From the cell containing the given text, extract its center point as [X, Y] coordinate. 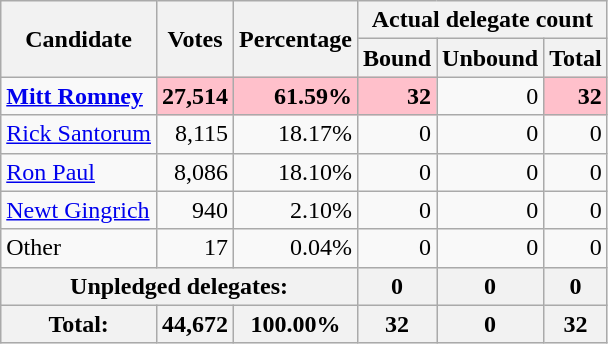
27,514 [194, 96]
Rick Santorum [79, 134]
2.10% [296, 210]
Unpledged delegates: [180, 286]
Votes [194, 39]
Unbound [490, 58]
18.10% [296, 172]
0.04% [296, 248]
Other [79, 248]
Actual delegate count [482, 20]
61.59% [296, 96]
Bound [396, 58]
940 [194, 210]
18.17% [296, 134]
Candidate [79, 39]
Percentage [296, 39]
17 [194, 248]
Ron Paul [79, 172]
Total [576, 58]
8,086 [194, 172]
Total: [79, 324]
44,672 [194, 324]
100.00% [296, 324]
8,115 [194, 134]
Newt Gingrich [79, 210]
Mitt Romney [79, 96]
